Extract the [x, y] coordinate from the center of the cell holding the provided text.  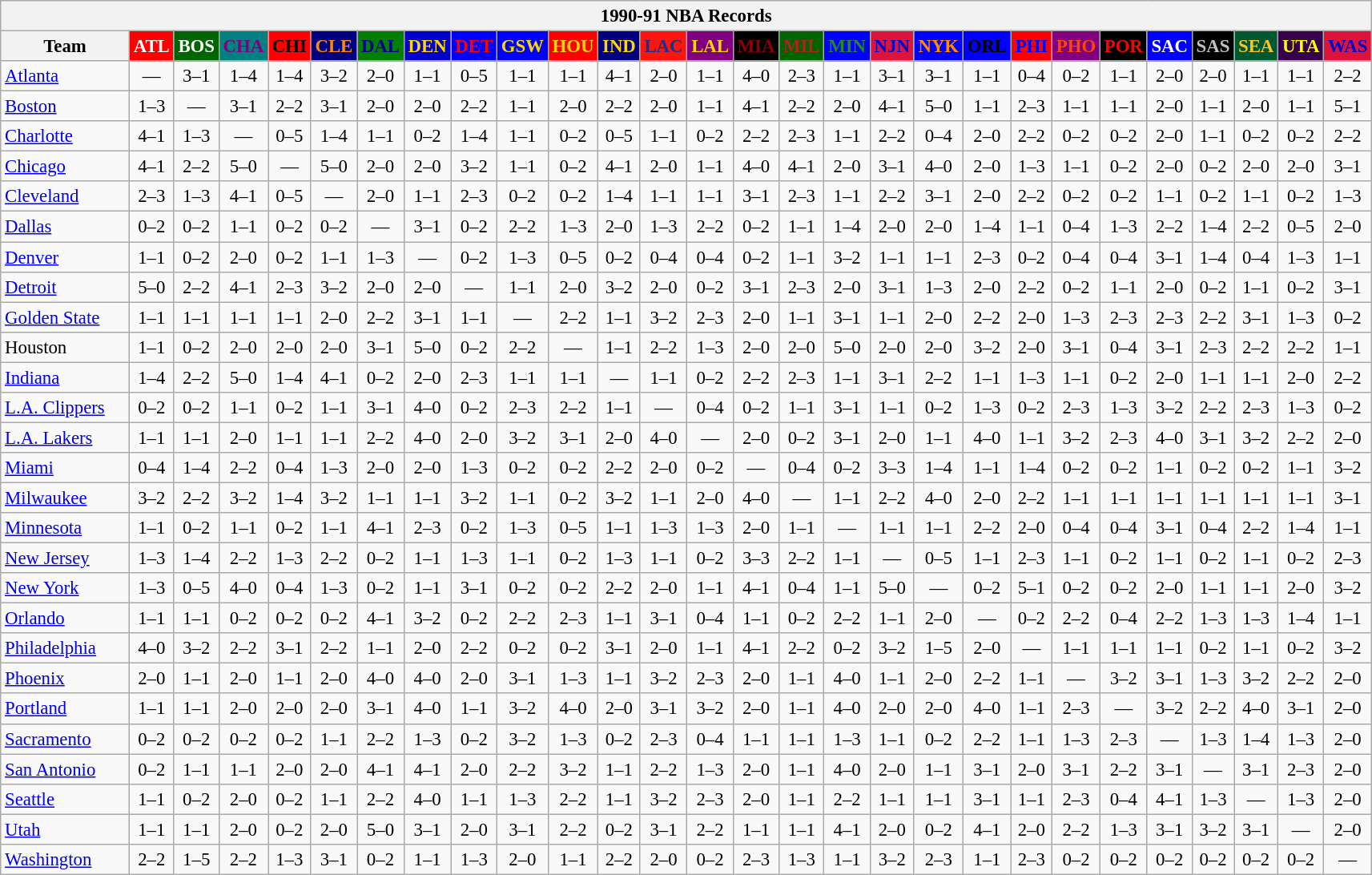
Detroit [66, 287]
Washington [66, 860]
Golden State [66, 317]
Team [66, 46]
GSW [522, 46]
DEN [428, 46]
POR [1123, 46]
Boston [66, 107]
WAS [1348, 46]
UTA [1301, 46]
MIL [802, 46]
NJN [892, 46]
BOS [196, 46]
MIN [847, 46]
New York [66, 588]
Denver [66, 257]
Utah [66, 829]
ATL [151, 46]
DET [474, 46]
San Antonio [66, 769]
Phoenix [66, 679]
Cleveland [66, 196]
Chicago [66, 167]
Indiana [66, 377]
L.A. Clippers [66, 408]
1990-91 NBA Records [686, 16]
Sacramento [66, 739]
Seattle [66, 799]
DAL [381, 46]
ORL [987, 46]
CLE [333, 46]
PHO [1076, 46]
Dallas [66, 227]
SEA [1256, 46]
SAS [1213, 46]
Houston [66, 347]
Miami [66, 468]
HOU [573, 46]
New Jersey [66, 558]
LAL [710, 46]
Atlanta [66, 76]
PHI [1032, 46]
Charlotte [66, 136]
CHI [289, 46]
IND [619, 46]
NYK [939, 46]
Portland [66, 709]
Milwaukee [66, 498]
CHA [243, 46]
Minnesota [66, 528]
LAC [663, 46]
Philadelphia [66, 648]
SAC [1169, 46]
L.A. Lakers [66, 437]
Orlando [66, 619]
MIA [756, 46]
